Scan for the cell matching the given text and deliver its [x, y] coordinate at center. 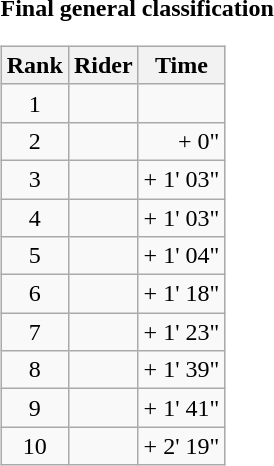
+ 1' 23" [182, 332]
Rank [34, 65]
1 [34, 103]
Rider [103, 65]
+ 1' 18" [182, 294]
+ 1' 41" [182, 408]
6 [34, 294]
9 [34, 408]
3 [34, 179]
8 [34, 370]
2 [34, 141]
Time [182, 65]
4 [34, 217]
7 [34, 332]
5 [34, 256]
10 [34, 446]
+ 0" [182, 141]
+ 1' 39" [182, 370]
+ 1' 04" [182, 256]
+ 2' 19" [182, 446]
